Return [x, y] of the center of cell containing provided text 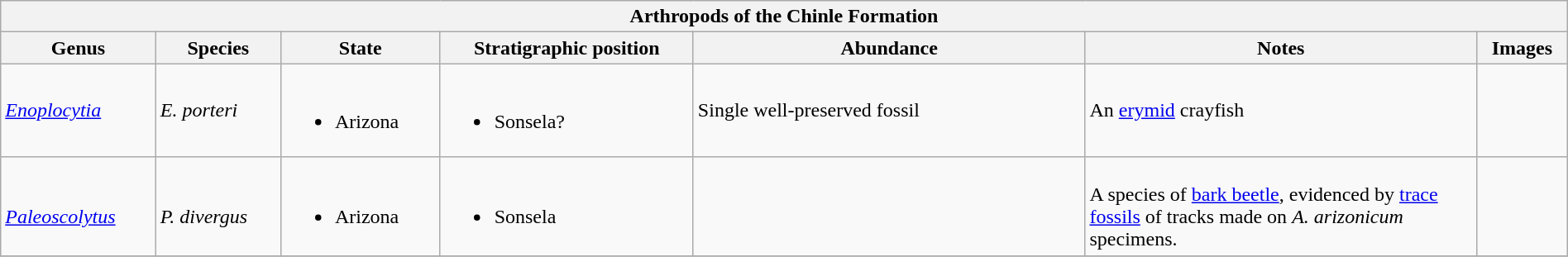
P. divergus [218, 207]
Abundance [889, 48]
Sonsela? [566, 111]
Images [1523, 48]
Arthropods of the Chinle Formation [784, 17]
Paleoscolytus [79, 207]
Stratigraphic position [566, 48]
Notes [1281, 48]
State [361, 48]
Species [218, 48]
An erymid crayfish [1281, 111]
Single well-preserved fossil [889, 111]
A species of bark beetle, evidenced by trace fossils of tracks made on A. arizonicum specimens. [1281, 207]
Genus [79, 48]
Enoplocytia [79, 111]
E. porteri [218, 111]
Sonsela [566, 207]
